Identify which cell holds the provided text, then report its (x, y) central coordinate. 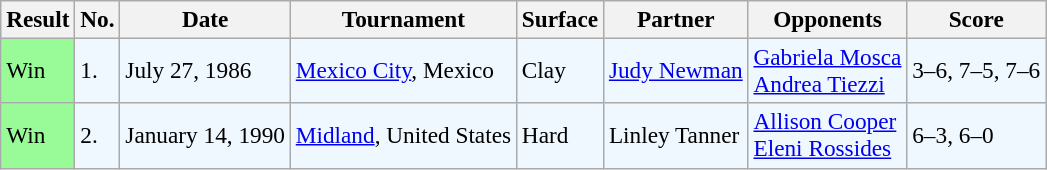
6–3, 6–0 (976, 136)
July 27, 1986 (205, 70)
Clay (560, 70)
Result (38, 19)
Tournament (403, 19)
Gabriela Mosca Andrea Tiezzi (828, 70)
Midland, United States (403, 136)
3–6, 7–5, 7–6 (976, 70)
Linley Tanner (676, 136)
Partner (676, 19)
Hard (560, 136)
Judy Newman (676, 70)
Score (976, 19)
Allison Cooper Eleni Rossides (828, 136)
No. (98, 19)
Surface (560, 19)
Date (205, 19)
2. (98, 136)
Opponents (828, 19)
1. (98, 70)
January 14, 1990 (205, 136)
Mexico City, Mexico (403, 70)
